Output the [x, y] coordinate of the center of the cell containing the given text.  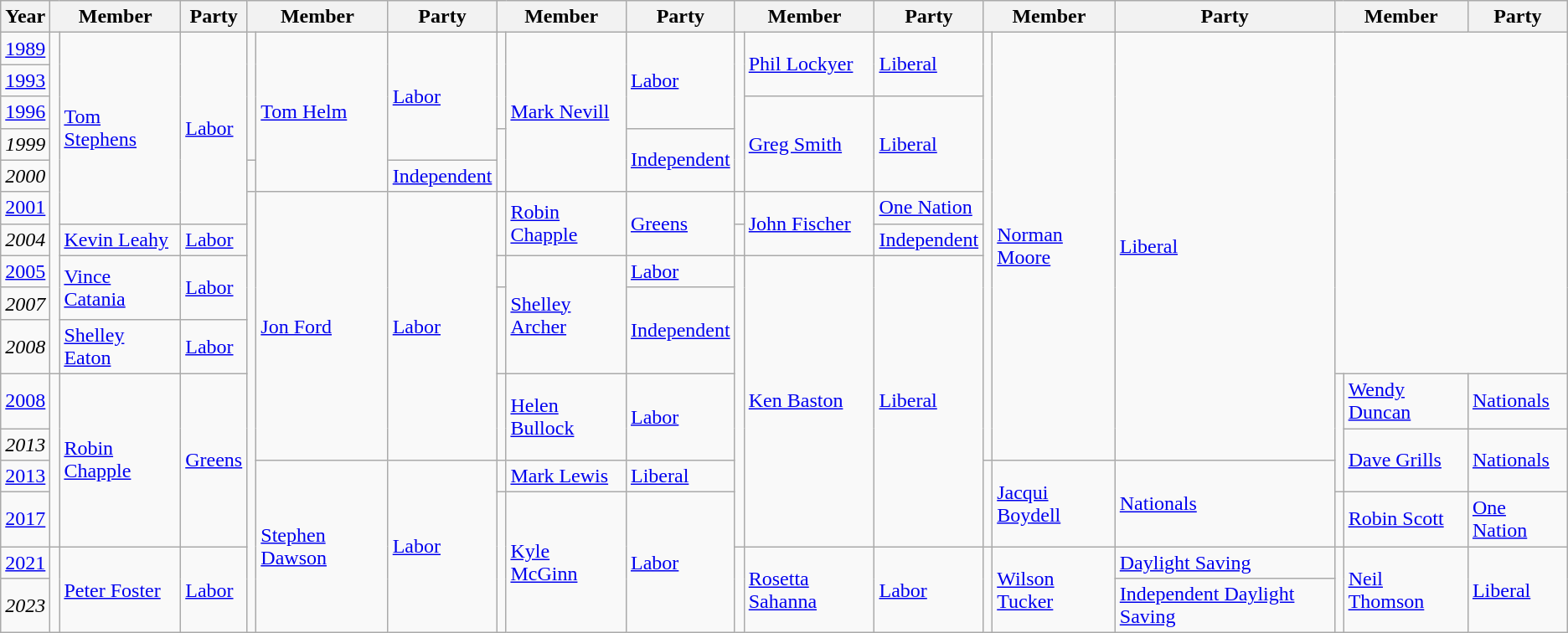
2001 [25, 208]
Daylight Saving [1225, 563]
Year [25, 17]
Independent Daylight Saving [1225, 606]
2007 [25, 303]
2021 [25, 563]
Phil Lockyer [809, 64]
Jacqui Boydell [1054, 504]
Shelley Archer [566, 315]
Vince Catania [121, 287]
Tom Helm [322, 112]
2004 [25, 239]
1989 [25, 49]
1993 [25, 80]
John Fischer [809, 224]
2000 [25, 176]
Stephen Dawson [322, 547]
Ken Baston [809, 400]
Neil Thomson [1406, 589]
Jon Ford [322, 326]
Mark Lewis [566, 476]
Greg Smith [809, 144]
Tom Stephens [121, 128]
Mark Nevill [566, 112]
1999 [25, 144]
Helen Bullock [566, 417]
2017 [25, 519]
Wilson Tucker [1054, 589]
Rosetta Sahanna [809, 589]
Kevin Leahy [121, 239]
Peter Foster [121, 589]
Dave Grills [1406, 461]
2005 [25, 271]
Robin Scott [1406, 519]
2023 [25, 606]
Wendy Duncan [1406, 400]
Shelley Eaton [121, 347]
Kyle McGinn [566, 563]
Norman Moore [1054, 246]
1996 [25, 112]
